For the text-containing cell, return its midpoint in (x, y) coordinate format. 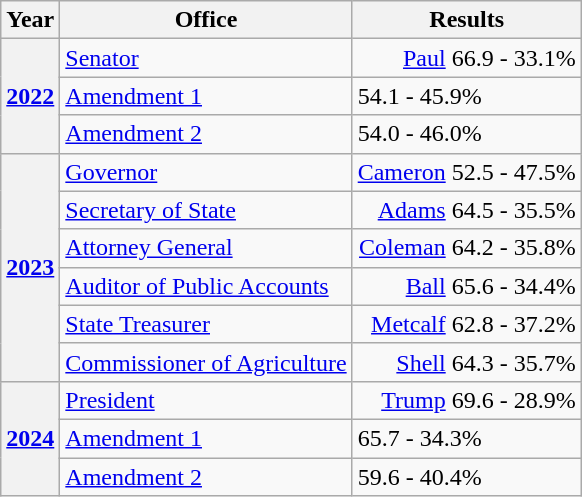
Shell 64.3 - 35.7% (466, 362)
President (206, 400)
Secretary of State (206, 210)
59.6 - 40.4% (466, 477)
Senator (206, 58)
Governor (206, 172)
Metcalf 62.8 - 37.2% (466, 324)
2022 (30, 96)
2024 (30, 438)
Commissioner of Agriculture (206, 362)
65.7 - 34.3% (466, 438)
Ball 65.6 - 34.4% (466, 286)
54.1 - 45.9% (466, 96)
Auditor of Public Accounts (206, 286)
Office (206, 20)
Coleman 64.2 - 35.8% (466, 248)
54.0 - 46.0% (466, 134)
Year (30, 20)
Results (466, 20)
Paul 66.9 - 33.1% (466, 58)
Trump 69.6 - 28.9% (466, 400)
Attorney General (206, 248)
2023 (30, 267)
Adams 64.5 - 35.5% (466, 210)
Cameron 52.5 - 47.5% (466, 172)
State Treasurer (206, 324)
